Search for the cell housing the specified text and yield its [x, y] center coordinate. 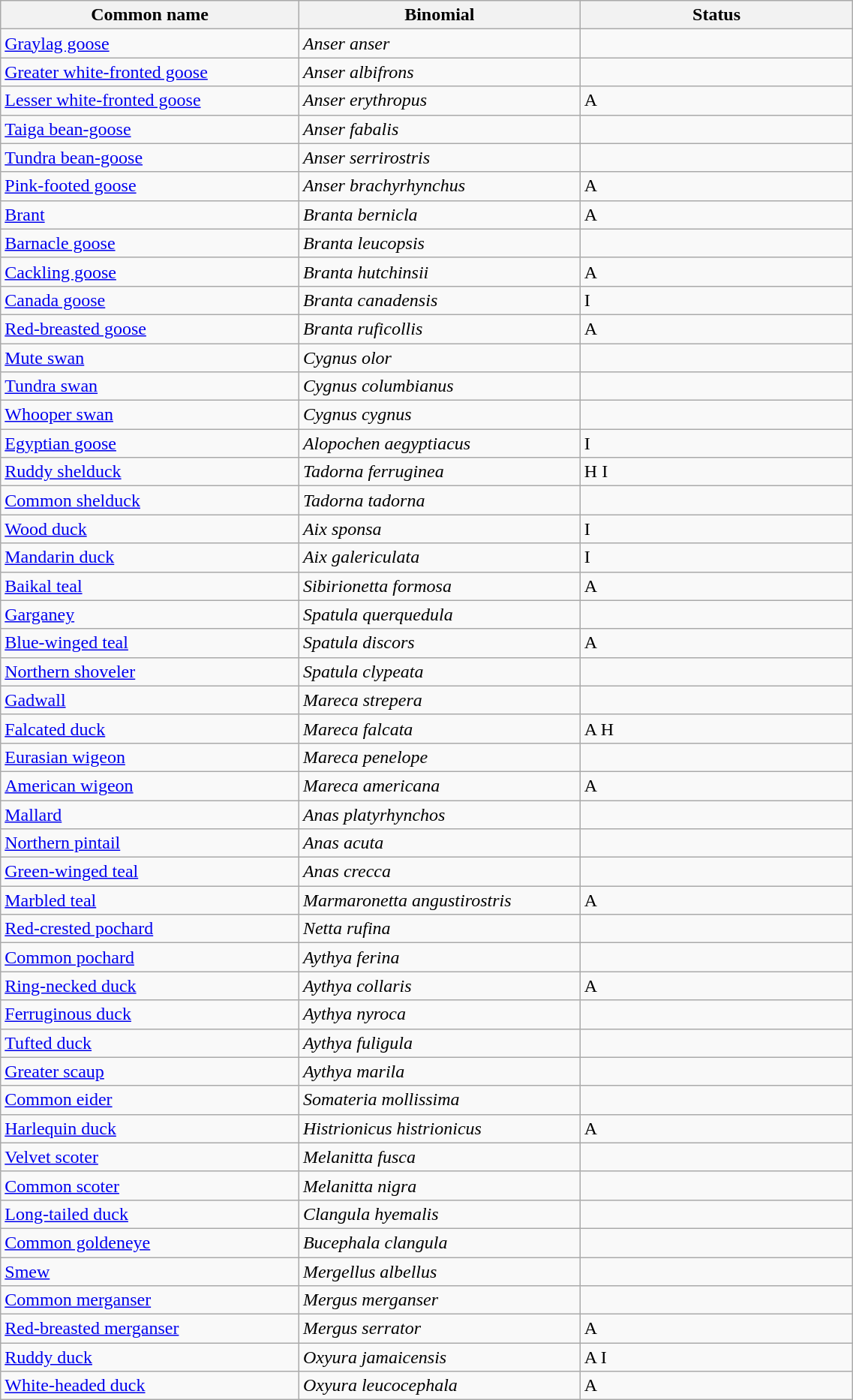
Ring-necked duck [150, 986]
Egyptian goose [150, 443]
Anser albifrons [440, 72]
Branta bernicla [440, 215]
Blue-winged teal [150, 643]
Ferruginous duck [150, 1014]
Aythya nyroca [440, 1014]
Common name [150, 15]
Mute swan [150, 358]
Tundra bean-goose [150, 158]
Melanitta nigra [440, 1185]
Sibirionetta formosa [440, 586]
Spatula querquedula [440, 614]
Anser brachyrhynchus [440, 186]
Aythya ferina [440, 957]
Mergellus albellus [440, 1272]
Greater white-fronted goose [150, 72]
Branta hutchinsii [440, 272]
Anas acuta [440, 843]
Status [716, 15]
Wood duck [150, 529]
Somateria mollissima [440, 1100]
Common shelduck [150, 500]
Green-winged teal [150, 872]
Garganey [150, 614]
Anser serrirostris [440, 158]
Gadwall [150, 700]
Branta ruficollis [440, 329]
Branta leucopsis [440, 243]
Tundra swan [150, 386]
Red-breasted merganser [150, 1329]
Spatula clypeata [440, 671]
Anas crecca [440, 872]
H I [716, 472]
American wigeon [150, 786]
Binomial [440, 15]
Cygnus cygnus [440, 415]
Common merganser [150, 1300]
Common eider [150, 1100]
Common pochard [150, 957]
Mergus merganser [440, 1300]
Mareca falcata [440, 729]
Branta canadensis [440, 300]
Anser anser [440, 44]
Anser erythropus [440, 101]
Oxyura leucocephala [440, 1386]
Mandarin duck [150, 557]
Barnacle goose [150, 243]
Northern shoveler [150, 671]
Falcated duck [150, 729]
Harlequin duck [150, 1128]
Aix sponsa [440, 529]
Mareca strepera [440, 700]
Aythya collaris [440, 986]
Melanitta fusca [440, 1157]
Tufted duck [150, 1043]
Bucephala clangula [440, 1242]
Greater scaup [150, 1071]
Eurasian wigeon [150, 757]
Northern pintail [150, 843]
Mallard [150, 814]
White-headed duck [150, 1386]
Mergus serrator [440, 1329]
Tadorna ferruginea [440, 472]
Baikal teal [150, 586]
Aythya marila [440, 1071]
Cackling goose [150, 272]
Pink-footed goose [150, 186]
Smew [150, 1272]
Long-tailed duck [150, 1214]
Netta rufina [440, 929]
Ruddy shelduck [150, 472]
Tadorna tadorna [440, 500]
Ruddy duck [150, 1357]
Velvet scoter [150, 1157]
Oxyura jamaicensis [440, 1357]
Canada goose [150, 300]
Anas platyrhynchos [440, 814]
Alopochen aegyptiacus [440, 443]
Whooper swan [150, 415]
Red-crested pochard [150, 929]
Aix galericulata [440, 557]
Anser fabalis [440, 129]
Red-breasted goose [150, 329]
Lesser white-fronted goose [150, 101]
A I [716, 1357]
Common goldeneye [150, 1242]
A H [716, 729]
Aythya fuligula [440, 1043]
Common scoter [150, 1185]
Mareca penelope [440, 757]
Taiga bean-goose [150, 129]
Mareca americana [440, 786]
Graylag goose [150, 44]
Spatula discors [440, 643]
Clangula hyemalis [440, 1214]
Histrionicus histrionicus [440, 1128]
Cygnus olor [440, 358]
Brant [150, 215]
Marmaronetta angustirostris [440, 900]
Cygnus columbianus [440, 386]
Marbled teal [150, 900]
